Capture the cell that displays the provided text and extract its (x, y) central coordinate. 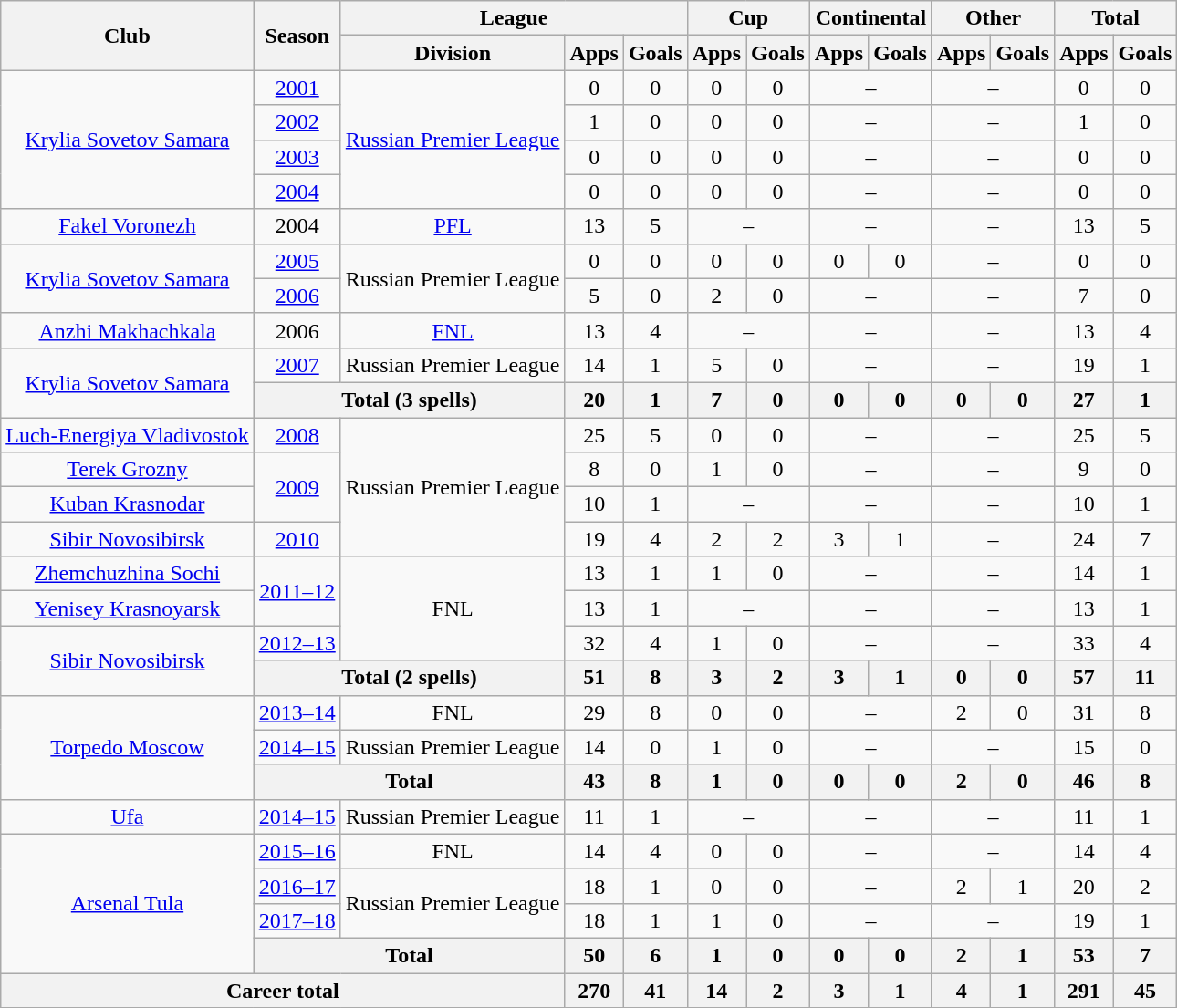
Torpedo Moscow (128, 747)
Season (297, 36)
Luch-Energiya Vladivostok (128, 435)
Career total (283, 990)
Total (3 spells) (409, 400)
Cup (748, 18)
Club (128, 36)
Fakel Voronezh (128, 226)
2002 (297, 122)
29 (594, 712)
2001 (297, 88)
2009 (297, 487)
2013–14 (297, 712)
43 (594, 782)
46 (1084, 782)
2008 (297, 435)
41 (655, 990)
Yenisey Krasnoyarsk (128, 608)
2012–13 (297, 643)
6 (655, 955)
24 (1084, 539)
Arsenal Tula (128, 903)
2017–18 (297, 920)
Continental (870, 18)
Kuban Krasnodar (128, 504)
51 (594, 678)
53 (1084, 955)
2003 (297, 157)
32 (594, 643)
27 (1084, 400)
Zhemchuzhina Sochi (128, 574)
Terek Grozny (128, 470)
15 (1084, 747)
Ufa (128, 816)
57 (1084, 678)
270 (594, 990)
2005 (297, 261)
45 (1145, 990)
31 (1084, 712)
Anzhi Makhachkala (128, 330)
33 (1084, 643)
2016–17 (297, 886)
9 (1084, 470)
50 (594, 955)
Division (453, 53)
2010 (297, 539)
PFL (453, 226)
League (514, 18)
2011–12 (297, 591)
Total (2 spells) (409, 678)
2015–16 (297, 851)
2007 (297, 365)
291 (1084, 990)
Other (993, 18)
